Locate the cell with the specified text and output its (x, y) center coordinate. 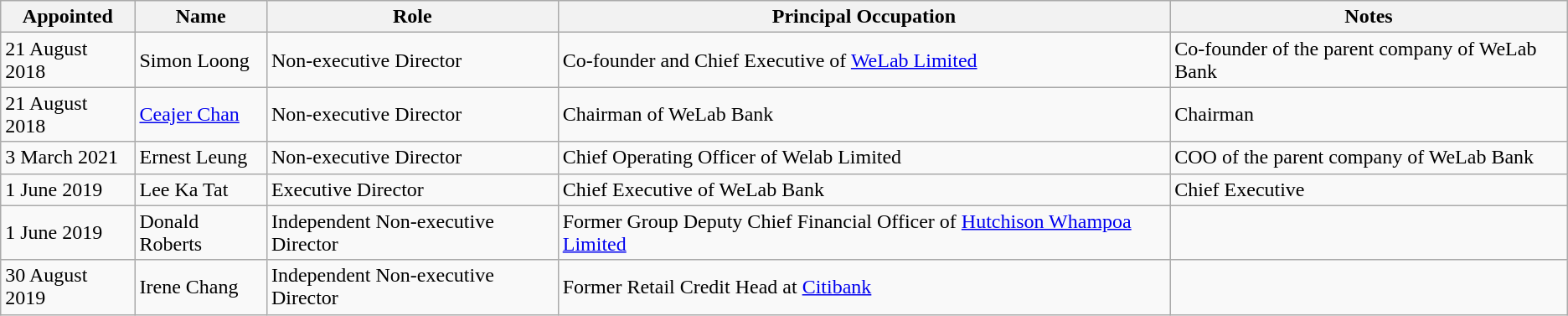
Chairman of WeLab Bank (864, 114)
Chairman (1369, 114)
30 August 2019 (68, 287)
Co-founder and Chief Executive of WeLab Limited (864, 60)
Principal Occupation (864, 17)
3 March 2021 (68, 158)
Executive Director (412, 189)
Role (412, 17)
Ceajer Chan (201, 114)
Chief Executive (1369, 189)
Simon Loong (201, 60)
COO of the parent company of WeLab Bank (1369, 158)
Former Group Deputy Chief Financial Officer of Hutchison Whampoa Limited (864, 233)
Donald Roberts (201, 233)
Co-founder of the parent company of WeLab Bank (1369, 60)
Chief Operating Officer of Welab Limited (864, 158)
Former Retail Credit Head at Citibank (864, 287)
Notes (1369, 17)
Name (201, 17)
Chief Executive of WeLab Bank (864, 189)
Lee Ka Tat (201, 189)
Irene Chang (201, 287)
Ernest Leung (201, 158)
Appointed (68, 17)
